Scan for the cell matching the given text and deliver its (x, y) coordinate at center. 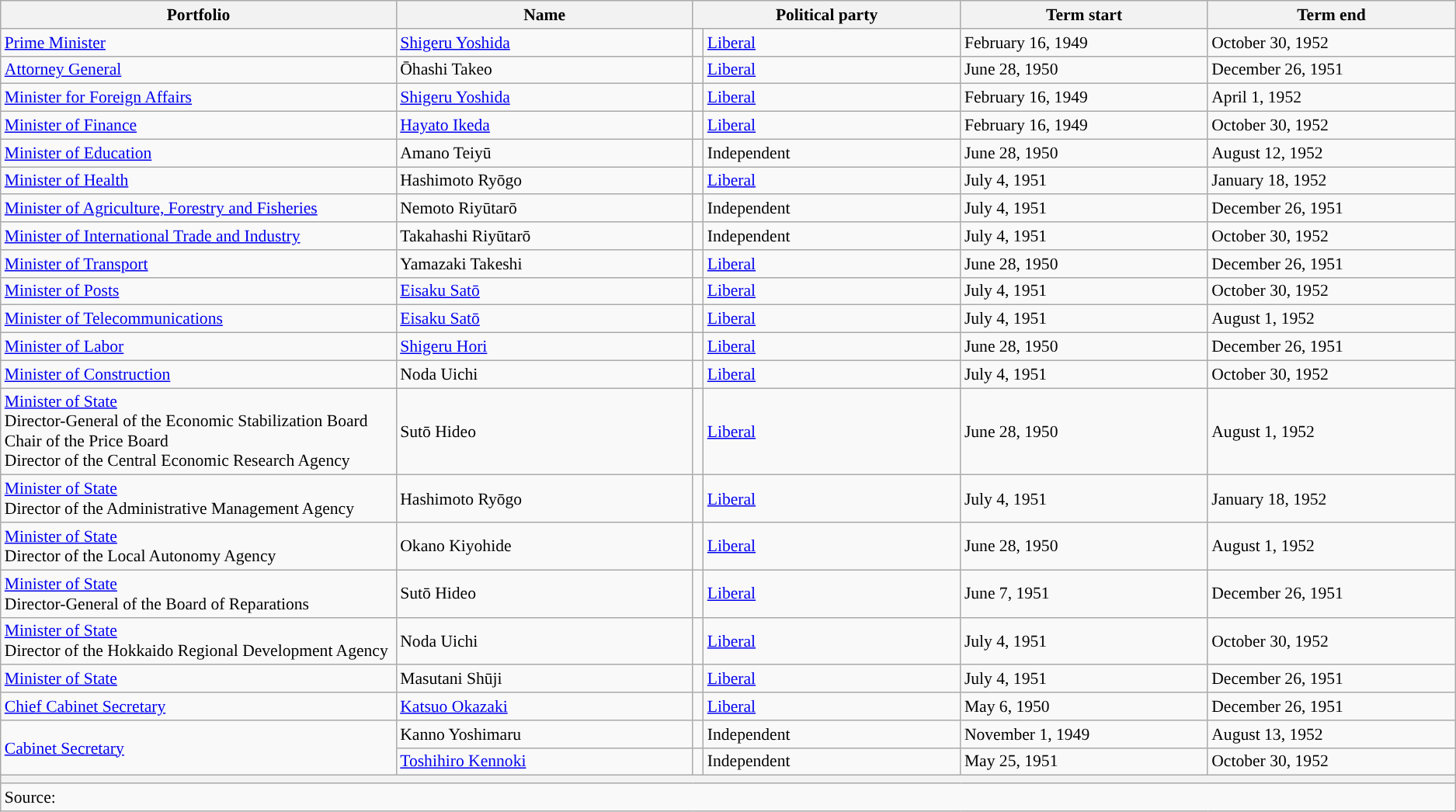
Portfolio (199, 15)
May 6, 1950 (1084, 706)
Minister of StateDirector of the Local Autonomy Agency (199, 547)
Shigeru Hori (544, 347)
Ōhashi Takeo (544, 70)
Term start (1084, 15)
August 13, 1952 (1331, 734)
Minister of Education (199, 153)
Amano Teiyū (544, 153)
Term end (1331, 15)
Minister of Agriculture, Forestry and Fisheries (199, 209)
April 1, 1952 (1331, 98)
Okano Kiyohide (544, 547)
Minister of Finance (199, 126)
June 7, 1951 (1084, 593)
Minister of Posts (199, 291)
Minister of International Trade and Industry (199, 236)
Source: (728, 797)
Cabinet Secretary (199, 748)
Political party (826, 15)
Katsuo Okazaki (544, 706)
Minister of Labor (199, 347)
Toshihiro Kennoki (544, 762)
Prime Minister (199, 43)
Minister of Telecommunications (199, 319)
Kanno Yoshimaru (544, 734)
August 12, 1952 (1331, 153)
Minister of StateDirector of the Administrative Management Agency (199, 498)
Chief Cabinet Secretary (199, 706)
Minister of Health (199, 181)
Nemoto Riyūtarō (544, 209)
Minister of Transport (199, 264)
Attorney General (199, 70)
Minister of StateDirector-General of the Board of Reparations (199, 593)
Yamazaki Takeshi (544, 264)
Minister for Foreign Affairs (199, 98)
May 25, 1951 (1084, 762)
Minister of State (199, 679)
Minister of Construction (199, 374)
Masutani Shūji (544, 679)
Hayato Ikeda (544, 126)
Minister of StateDirector-General of the Economic Stabilization BoardChair of the Price BoardDirector of the Central Economic Research Agency (199, 432)
Takahashi Riyūtarō (544, 236)
Name (544, 15)
Minister of StateDirector of the Hokkaido Regional Development Agency (199, 641)
November 1, 1949 (1084, 734)
